Output the (X, Y) coordinate of the center of the cell containing the given text.  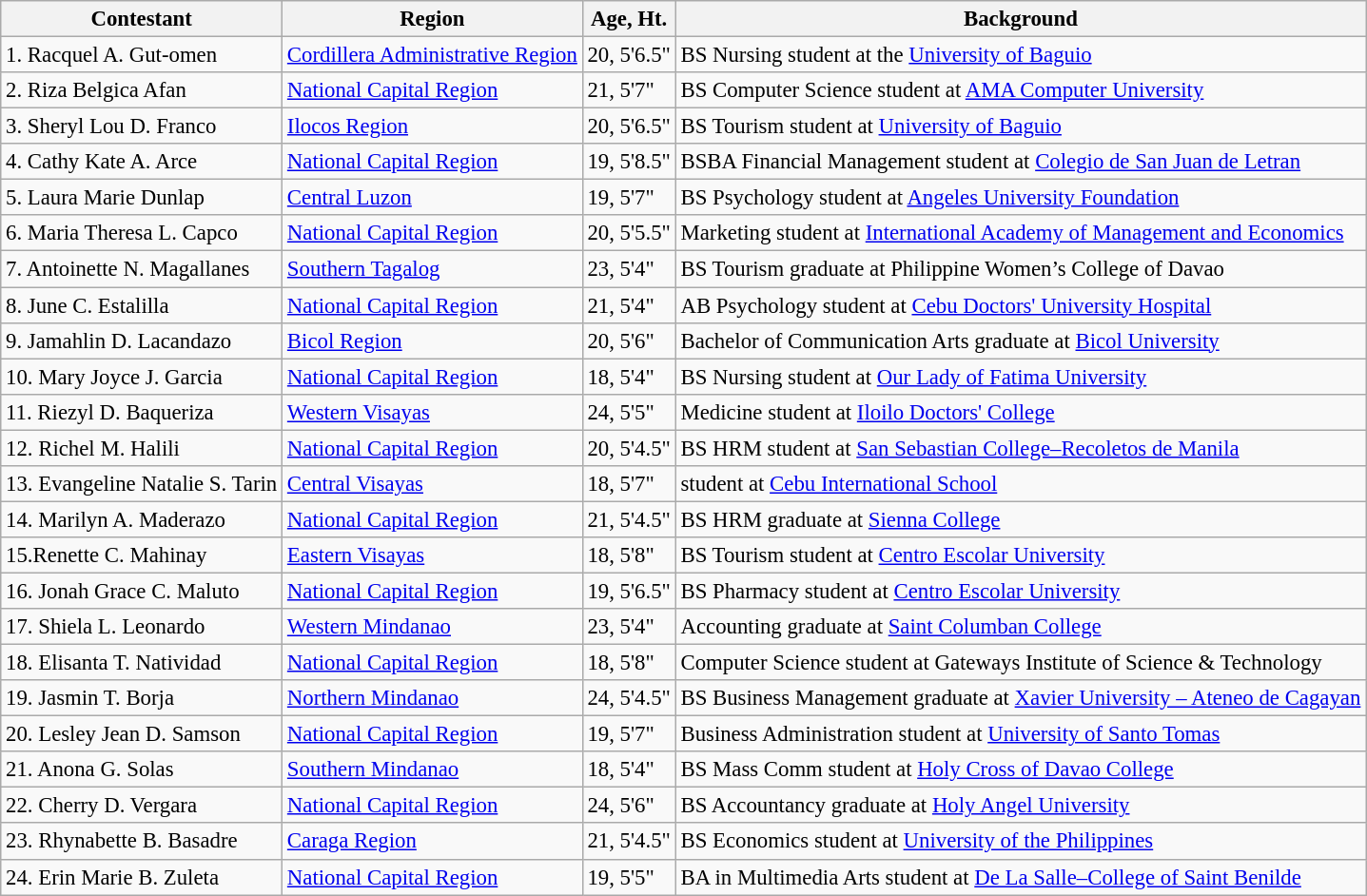
17. Shiela L. Leonardo (142, 627)
24, 5'6" (629, 806)
8. June C. Estalilla (142, 305)
21, 5'7" (629, 90)
20, 5'5.5" (629, 233)
21. Anona G. Solas (142, 769)
BS Mass Comm student at Holy Cross of Davao College (1021, 769)
23. Rhynabette B. Basadre (142, 842)
Caraga Region (433, 842)
BS Nursing student at Our Lady of Fatima University (1021, 377)
Southern Tagalog (433, 269)
BA in Multimedia Arts student at De La Salle–College of Saint Benilde (1021, 877)
Western Visayas (433, 412)
BS Business Management graduate at Xavier University – Ateneo de Cagayan (1021, 698)
BS Tourism student at University of Baguio (1021, 127)
BS Pharmacy student at Centro Escolar University (1021, 591)
Central Visayas (433, 484)
15.Renette C. Mahinay (142, 555)
1. Racquel A. Gut-omen (142, 55)
10. Mary Joyce J. Garcia (142, 377)
Southern Mindanao (433, 769)
Background (1021, 19)
BS Accountancy graduate at Holy Angel University (1021, 806)
BS HRM student at San Sebastian College–Recoletos de Manila (1021, 448)
BS Psychology student at Angeles University Foundation (1021, 198)
2. Riza Belgica Afan (142, 90)
BSBA Financial Management student at Colegio de San Juan de Letran (1021, 162)
Eastern Visayas (433, 555)
20, 5'4.5" (629, 448)
20. Lesley Jean D. Samson (142, 734)
Business Administration student at University of Santo Tomas (1021, 734)
Bicol Region (433, 341)
BS HRM graduate at Sienna College (1021, 519)
3. Sheryl Lou D. Franco (142, 127)
24, 5'5" (629, 412)
Ilocos Region (433, 127)
24, 5'4.5" (629, 698)
BS Tourism graduate at Philippine Women’s College of Davao (1021, 269)
19, 5'5" (629, 877)
18, 5'7" (629, 484)
13. Evangeline Natalie S. Tarin (142, 484)
4. Cathy Kate A. Arce (142, 162)
24. Erin Marie B. Zuleta (142, 877)
Computer Science student at Gateways Institute of Science & Technology (1021, 663)
AB Psychology student at Cebu Doctors' University Hospital (1021, 305)
5. Laura Marie Dunlap (142, 198)
16. Jonah Grace C. Maluto (142, 591)
Contestant (142, 19)
12. Richel M. Halili (142, 448)
Accounting graduate at Saint Columban College (1021, 627)
Region (433, 19)
BS Nursing student at the University of Baguio (1021, 55)
Medicine student at Iloilo Doctors' College (1021, 412)
20, 5'6" (629, 341)
Northern Mindanao (433, 698)
BS Economics student at University of the Philippines (1021, 842)
7. Antoinette N. Magallanes (142, 269)
BS Tourism student at Centro Escolar University (1021, 555)
18. Elisanta T. Natividad (142, 663)
Marketing student at International Academy of Management and Economics (1021, 233)
19, 5'6.5" (629, 591)
14. Marilyn A. Maderazo (142, 519)
19, 5'8.5" (629, 162)
22. Cherry D. Vergara (142, 806)
student at Cebu International School (1021, 484)
Cordillera Administrative Region (433, 55)
19. Jasmin T. Borja (142, 698)
11. Riezyl D. Baqueriza (142, 412)
6. Maria Theresa L. Capco (142, 233)
21, 5'4" (629, 305)
9. Jamahlin D. Lacandazo (142, 341)
Age, Ht. (629, 19)
Central Luzon (433, 198)
BS Computer Science student at AMA Computer University (1021, 90)
Bachelor of Communication Arts graduate at Bicol University (1021, 341)
Western Mindanao (433, 627)
